Search for the cell housing the specified text and yield its [X, Y] center coordinate. 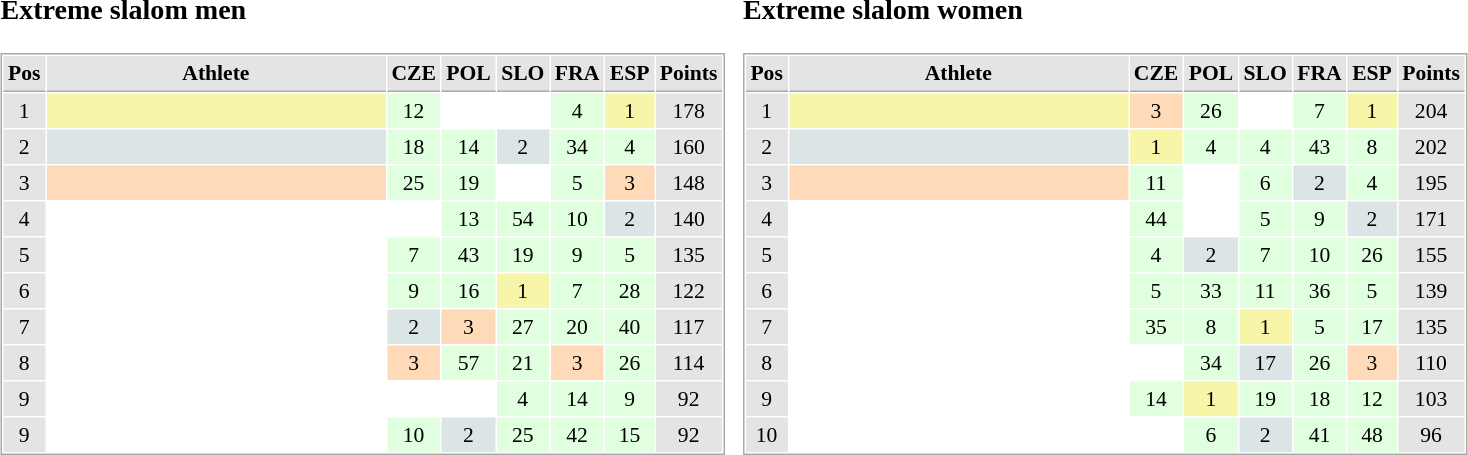
27 [523, 327]
114 [688, 363]
36 [1320, 291]
202 [1432, 147]
48 [1372, 435]
139 [1432, 291]
57 [468, 363]
54 [523, 219]
122 [688, 291]
140 [688, 219]
40 [630, 327]
15 [630, 435]
160 [688, 147]
103 [1432, 399]
28 [630, 291]
44 [1156, 219]
195 [1432, 183]
178 [688, 111]
155 [1432, 255]
41 [1320, 435]
171 [1432, 219]
110 [1432, 363]
204 [1432, 111]
148 [688, 183]
33 [1210, 291]
21 [523, 363]
13 [468, 219]
96 [1432, 435]
16 [468, 291]
20 [576, 327]
117 [688, 327]
35 [1156, 327]
42 [576, 435]
